Output the [X, Y] coordinate of the center of the cell containing the given text.  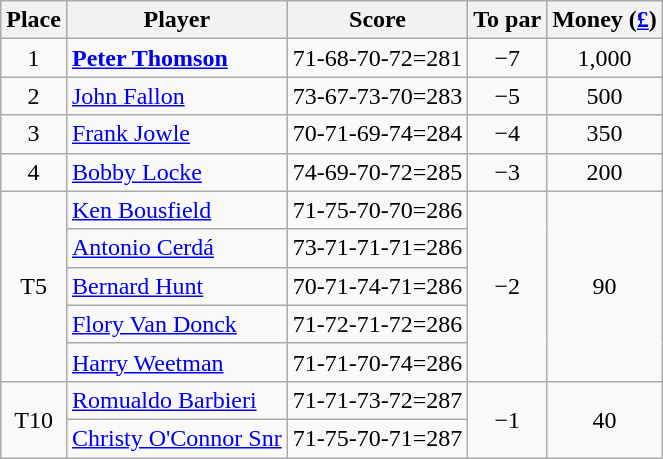
T5 [34, 286]
Harry Weetman [176, 362]
Flory Van Donck [176, 324]
3 [34, 134]
73-71-71-71=286 [378, 248]
40 [605, 419]
Frank Jowle [176, 134]
90 [605, 286]
4 [34, 172]
1 [34, 58]
70-71-69-74=284 [378, 134]
−4 [508, 134]
Christy O'Connor Snr [176, 438]
350 [605, 134]
Ken Bousfield [176, 210]
−3 [508, 172]
Place [34, 20]
2 [34, 96]
Score [378, 20]
71-72-71-72=286 [378, 324]
71-71-70-74=286 [378, 362]
T10 [34, 419]
1,000 [605, 58]
Bobby Locke [176, 172]
−7 [508, 58]
73-67-73-70=283 [378, 96]
Romualdo Barbieri [176, 400]
Antonio Cerdá [176, 248]
Money (£) [605, 20]
70-71-74-71=286 [378, 286]
−5 [508, 96]
71-71-73-72=287 [378, 400]
To par [508, 20]
71-68-70-72=281 [378, 58]
74-69-70-72=285 [378, 172]
200 [605, 172]
Bernard Hunt [176, 286]
71-75-70-71=287 [378, 438]
500 [605, 96]
−2 [508, 286]
71-75-70-70=286 [378, 210]
−1 [508, 419]
Peter Thomson [176, 58]
John Fallon [176, 96]
Player [176, 20]
